Output the [X, Y] coordinate of the center of the cell containing the given text.  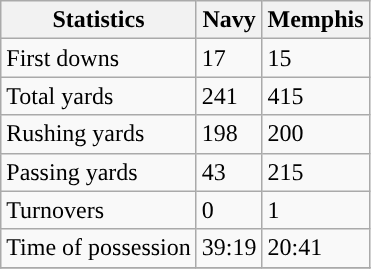
20:41 [316, 248]
43 [229, 172]
Total yards [99, 96]
Statistics [99, 20]
Turnovers [99, 210]
241 [229, 96]
200 [316, 134]
215 [316, 172]
0 [229, 210]
15 [316, 58]
Time of possession [99, 248]
Memphis [316, 20]
198 [229, 134]
39:19 [229, 248]
Passing yards [99, 172]
415 [316, 96]
Navy [229, 20]
Rushing yards [99, 134]
17 [229, 58]
First downs [99, 58]
1 [316, 210]
